Provide the [x, y] coordinate of the cell's center where the given text is located.  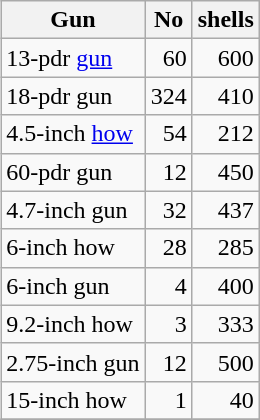
600 [226, 58]
6-inch gun [73, 286]
500 [226, 362]
No [168, 20]
450 [226, 172]
4.7-inch gun [73, 210]
40 [226, 400]
54 [168, 134]
212 [226, 134]
4.5-inch how [73, 134]
15-inch how [73, 400]
410 [226, 96]
3 [168, 324]
13-pdr gun [73, 58]
28 [168, 248]
1 [168, 400]
437 [226, 210]
32 [168, 210]
324 [168, 96]
9.2-inch how [73, 324]
2.75-inch gun [73, 362]
4 [168, 286]
285 [226, 248]
400 [226, 286]
333 [226, 324]
18-pdr gun [73, 96]
shells [226, 20]
60-pdr gun [73, 172]
60 [168, 58]
6-inch how [73, 248]
Gun [73, 20]
